Search for the cell housing the specified text and yield its (X, Y) center coordinate. 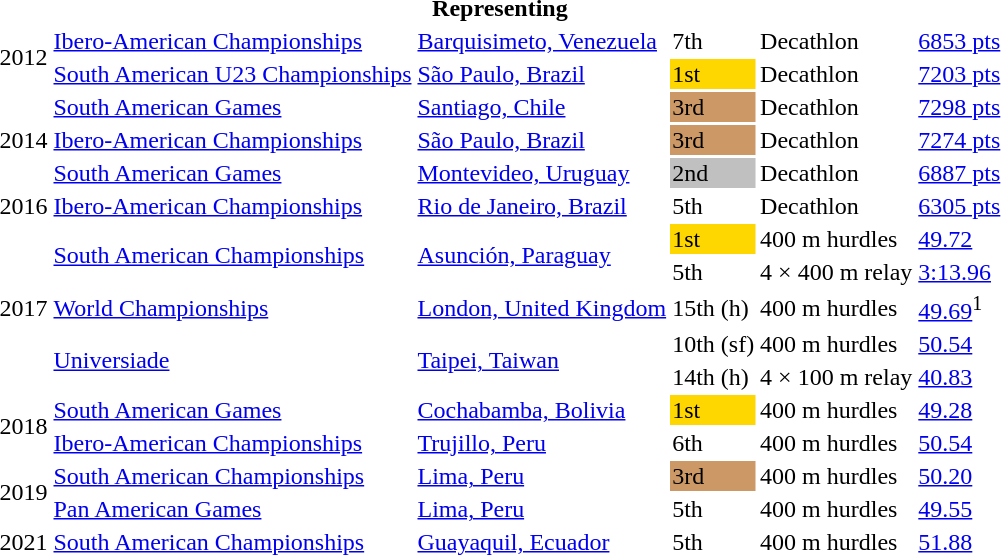
10th (sf) (714, 344)
6th (714, 443)
Santiago, Chile (542, 107)
Cochabamba, Bolivia (542, 410)
World Championships (232, 308)
Universiade (232, 360)
Pan American Games (232, 509)
2nd (714, 173)
4 × 100 m relay (836, 377)
Barquisimeto, Venezuela (542, 41)
15th (h) (714, 308)
4 × 400 m relay (836, 272)
Montevideo, Uruguay (542, 173)
Rio de Janeiro, Brazil (542, 206)
London, United Kingdom (542, 308)
Trujillo, Peru (542, 443)
Asunción, Paraguay (542, 256)
Taipei, Taiwan (542, 360)
14th (h) (714, 377)
South American U23 Championships (232, 74)
7th (714, 41)
